Pinpoint the cell where the given text exists, returning its (X, Y) midpoint coordinate. 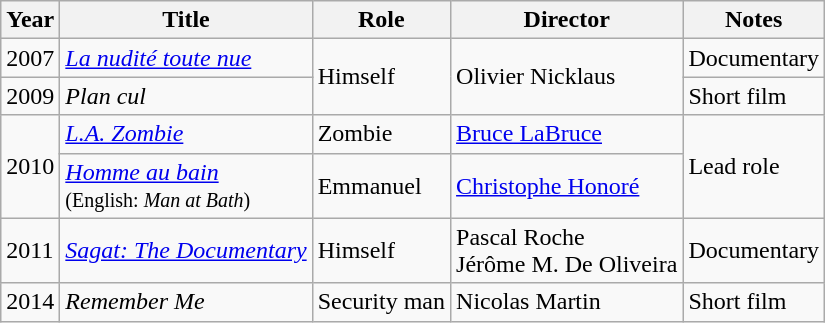
Sagat: The Documentary (186, 250)
2014 (30, 302)
Christophe Honoré (567, 186)
Remember Me (186, 302)
Security man (381, 302)
Title (186, 20)
2010 (30, 166)
2011 (30, 250)
Olivier Nicklaus (567, 77)
Nicolas Martin (567, 302)
Plan cul (186, 96)
Emmanuel (381, 186)
Bruce LaBruce (567, 134)
Notes (754, 20)
La nudité toute nue (186, 58)
L.A. Zombie (186, 134)
Year (30, 20)
2009 (30, 96)
Pascal Roche Jérôme M. De Oliveira (567, 250)
Zombie (381, 134)
Homme au bain(English: Man at Bath) (186, 186)
2007 (30, 58)
Director (567, 20)
Role (381, 20)
Lead role (754, 166)
